Determine the (X, Y) coordinate at the center of the cell enclosing the given text.  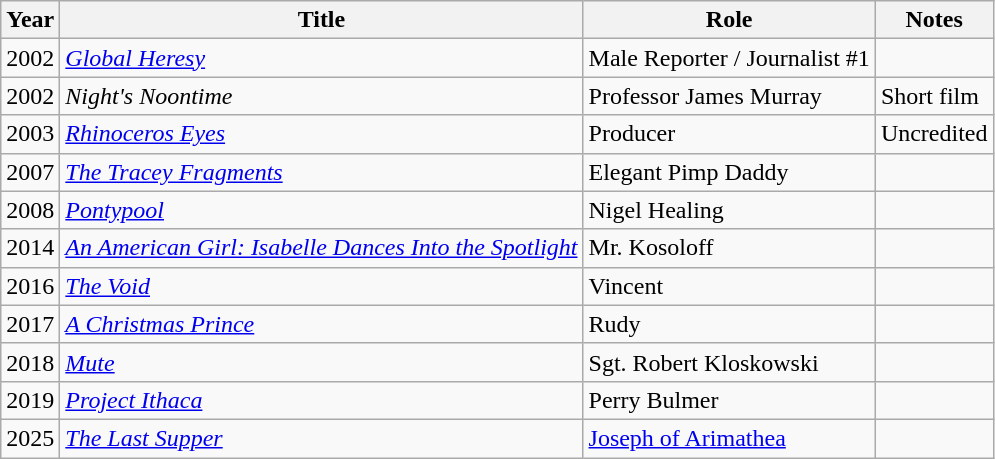
Joseph of Arimathea (729, 438)
Male Reporter / Journalist #1 (729, 58)
2014 (30, 248)
The Tracey Fragments (322, 172)
Rhinoceros Eyes (322, 134)
Night's Noontime (322, 96)
Mute (322, 362)
An American Girl: Isabelle Dances Into the Spotlight (322, 248)
2018 (30, 362)
Role (729, 20)
2017 (30, 324)
Perry Bulmer (729, 400)
Professor James Murray (729, 96)
2007 (30, 172)
Title (322, 20)
Rudy (729, 324)
Sgt. Robert Kloskowski (729, 362)
Uncredited (934, 134)
A Christmas Prince (322, 324)
Year (30, 20)
Pontypool (322, 210)
Vincent (729, 286)
2016 (30, 286)
Mr. Kosoloff (729, 248)
Nigel Healing (729, 210)
2003 (30, 134)
Producer (729, 134)
The Void (322, 286)
2025 (30, 438)
2008 (30, 210)
Notes (934, 20)
Global Heresy (322, 58)
2019 (30, 400)
Elegant Pimp Daddy (729, 172)
Short film (934, 96)
The Last Supper (322, 438)
Project Ithaca (322, 400)
